Determine the [x, y] coordinate at the center of the cell enclosing the given text.  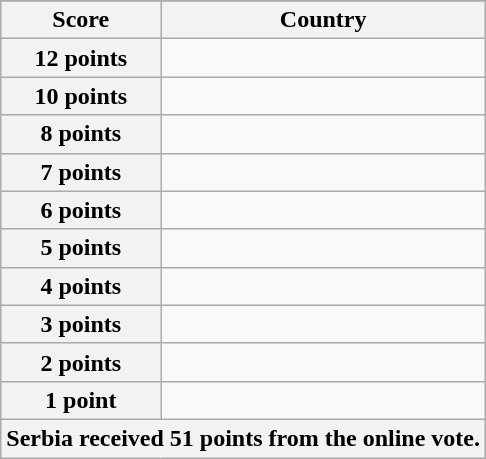
10 points [81, 96]
Serbia received 51 points from the online vote. [244, 438]
8 points [81, 134]
7 points [81, 172]
4 points [81, 286]
Score [81, 20]
Country [324, 20]
6 points [81, 210]
12 points [81, 58]
3 points [81, 324]
2 points [81, 362]
1 point [81, 400]
5 points [81, 248]
